Determine the (X, Y) coordinate at the center of the cell enclosing the given text.  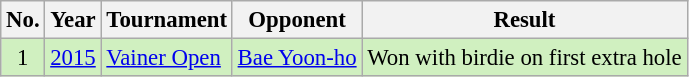
Won with birdie on first extra hole (524, 58)
Vainer Open (166, 58)
No. (23, 20)
Year (73, 20)
Opponent (297, 20)
1 (23, 58)
Bae Yoon-ho (297, 58)
2015 (73, 58)
Result (524, 20)
Tournament (166, 20)
